Return the [x, y] coordinate for the center point of the cell that contains the specified text.  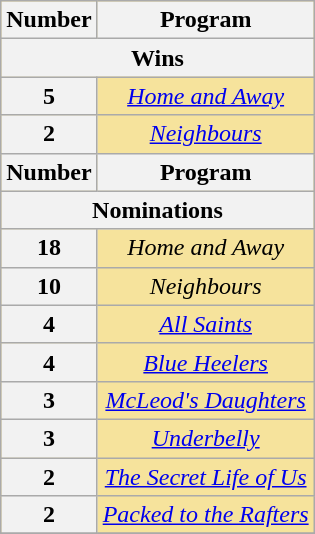
Nominations [158, 210]
Blue Heelers [206, 362]
10 [49, 286]
Underbelly [206, 438]
All Saints [206, 324]
The Secret Life of Us [206, 477]
Wins [158, 58]
5 [49, 96]
18 [49, 248]
Packed to the Rafters [206, 515]
McLeod's Daughters [206, 400]
